Return the [X, Y] coordinate for the center point of the cell that contains the specified text.  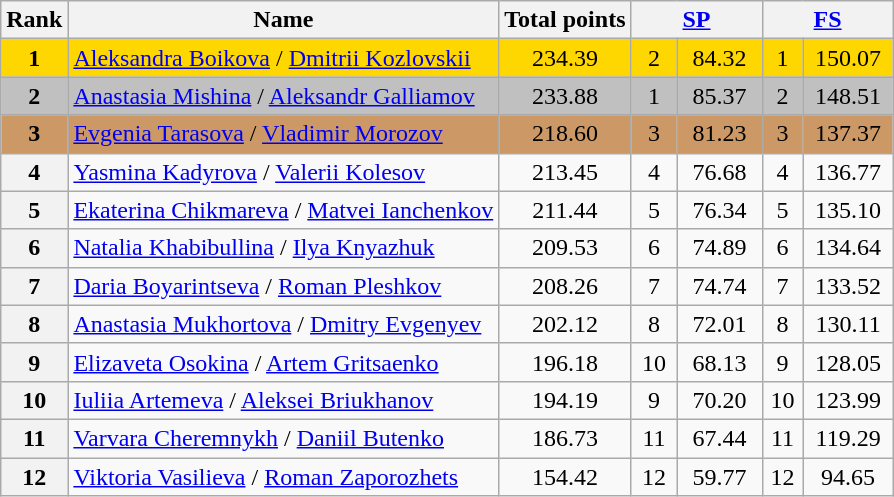
67.44 [720, 438]
Anastasia Mukhortova / Dmitry Evgenyev [284, 324]
Anastasia Mishina / Aleksandr Galliamov [284, 96]
SP [696, 20]
209.53 [565, 248]
130.11 [848, 324]
76.34 [720, 210]
234.39 [565, 58]
Aleksandra Boikova / Dmitrii Kozlovskii [284, 58]
119.29 [848, 438]
208.26 [565, 286]
85.37 [720, 96]
Elizaveta Osokina / Artem Gritsaenko [284, 362]
202.12 [565, 324]
196.18 [565, 362]
148.51 [848, 96]
134.64 [848, 248]
59.77 [720, 477]
Ekaterina Chikmareva / Matvei Ianchenkov [284, 210]
68.13 [720, 362]
133.52 [848, 286]
Evgenia Tarasova / Vladimir Morozov [284, 134]
123.99 [848, 400]
70.20 [720, 400]
154.42 [565, 477]
137.37 [848, 134]
150.07 [848, 58]
Total points [565, 20]
Name [284, 20]
Natalia Khabibullina / Ilya Knyazhuk [284, 248]
135.10 [848, 210]
194.19 [565, 400]
Varvara Cheremnykh / Daniil Butenko [284, 438]
Rank [34, 20]
Daria Boyarintseva / Roman Pleshkov [284, 286]
213.45 [565, 172]
81.23 [720, 134]
211.44 [565, 210]
94.65 [848, 477]
Yasmina Kadyrova / Valerii Kolesov [284, 172]
Viktoria Vasilieva / Roman Zaporozhets [284, 477]
76.68 [720, 172]
FS [828, 20]
136.77 [848, 172]
74.89 [720, 248]
74.74 [720, 286]
84.32 [720, 58]
218.60 [565, 134]
233.88 [565, 96]
72.01 [720, 324]
186.73 [565, 438]
128.05 [848, 362]
Iuliia Artemeva / Aleksei Briukhanov [284, 400]
